Search for the cell housing the specified text and yield its [x, y] center coordinate. 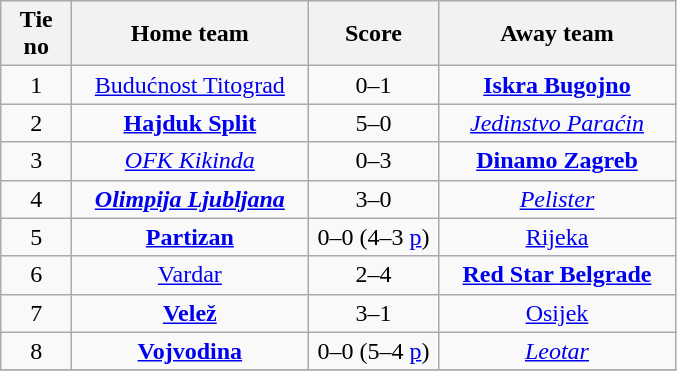
3–0 [374, 199]
Velež [190, 313]
Tie no [36, 34]
Partizan [190, 237]
Iskra Bugojno [557, 85]
5–0 [374, 123]
8 [36, 351]
Budućnost Titograd [190, 85]
Jedinstvo Paraćin [557, 123]
3 [36, 161]
Dinamo Zagreb [557, 161]
2–4 [374, 275]
0–0 (5–4 p) [374, 351]
Vojvodina [190, 351]
7 [36, 313]
Vardar [190, 275]
Olimpija Ljubljana [190, 199]
1 [36, 85]
2 [36, 123]
Leotar [557, 351]
4 [36, 199]
0–3 [374, 161]
Hajduk Split [190, 123]
0–0 (4–3 p) [374, 237]
0–1 [374, 85]
3–1 [374, 313]
6 [36, 275]
OFK Kikinda [190, 161]
Red Star Belgrade [557, 275]
5 [36, 237]
Home team [190, 34]
Rijeka [557, 237]
Score [374, 34]
Osijek [557, 313]
Away team [557, 34]
Pelister [557, 199]
